Return (x, y) of the center of cell containing provided text 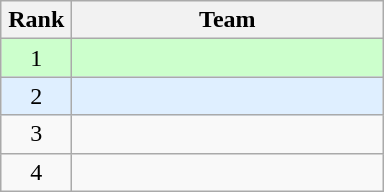
1 (36, 58)
Team (228, 20)
Rank (36, 20)
4 (36, 172)
3 (36, 134)
2 (36, 96)
